Scan for the cell matching the given text and deliver its [X, Y] coordinate at center. 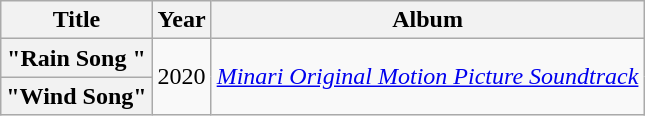
"Wind Song" [76, 96]
Album [428, 20]
Title [76, 20]
Year [182, 20]
2020 [182, 77]
Minari Original Motion Picture Soundtrack [428, 77]
"Rain Song " [76, 58]
